Return [x, y] of the center of cell containing provided text 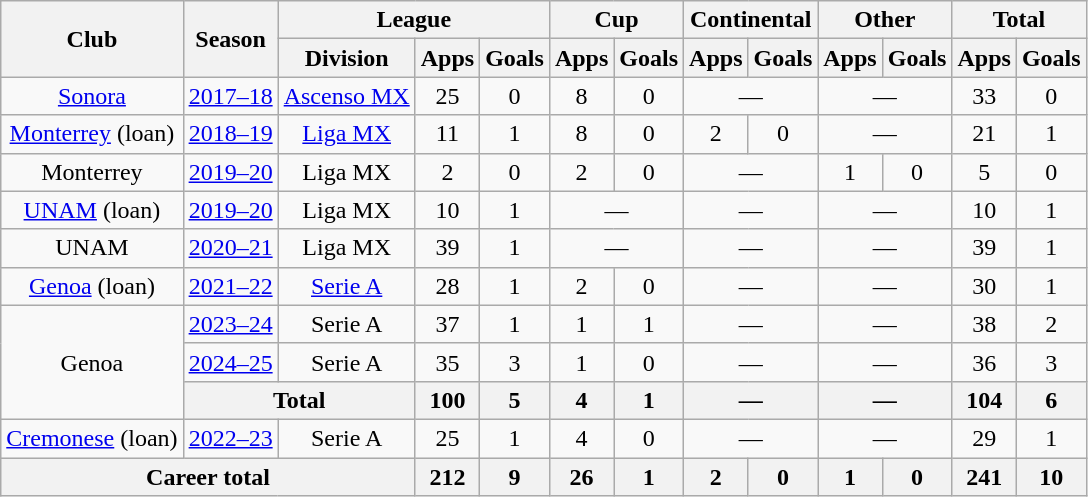
Monterrey [92, 172]
2022–23 [230, 438]
Other [885, 20]
Sonora [92, 96]
21 [984, 134]
League [414, 20]
28 [447, 286]
36 [984, 362]
Monterrey (loan) [92, 134]
104 [984, 400]
212 [447, 477]
29 [984, 438]
26 [581, 477]
2017–18 [230, 96]
Division [346, 58]
33 [984, 96]
35 [447, 362]
2021–22 [230, 286]
Ascenso MX [346, 96]
Season [230, 39]
38 [984, 324]
6 [1051, 400]
30 [984, 286]
100 [447, 400]
UNAM (loan) [92, 210]
UNAM [92, 248]
Career total [208, 477]
Genoa [92, 362]
11 [447, 134]
Cup [616, 20]
Genoa (loan) [92, 286]
Continental [751, 20]
37 [447, 324]
Cremonese (loan) [92, 438]
2018–19 [230, 134]
9 [515, 477]
2020–21 [230, 248]
241 [984, 477]
Club [92, 39]
2023–24 [230, 324]
2024–25 [230, 362]
